Find where the given text appears and provide that cell's center as [X, Y] coordinate. 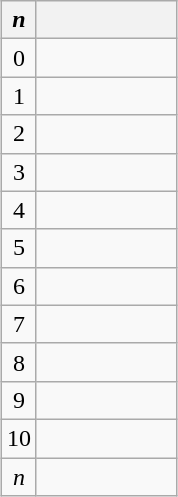
8 [18, 362]
7 [18, 324]
10 [18, 438]
1 [18, 96]
2 [18, 134]
4 [18, 210]
9 [18, 400]
3 [18, 172]
5 [18, 248]
6 [18, 286]
0 [18, 58]
